Find where the given text appears and provide that cell's center as (x, y) coordinate. 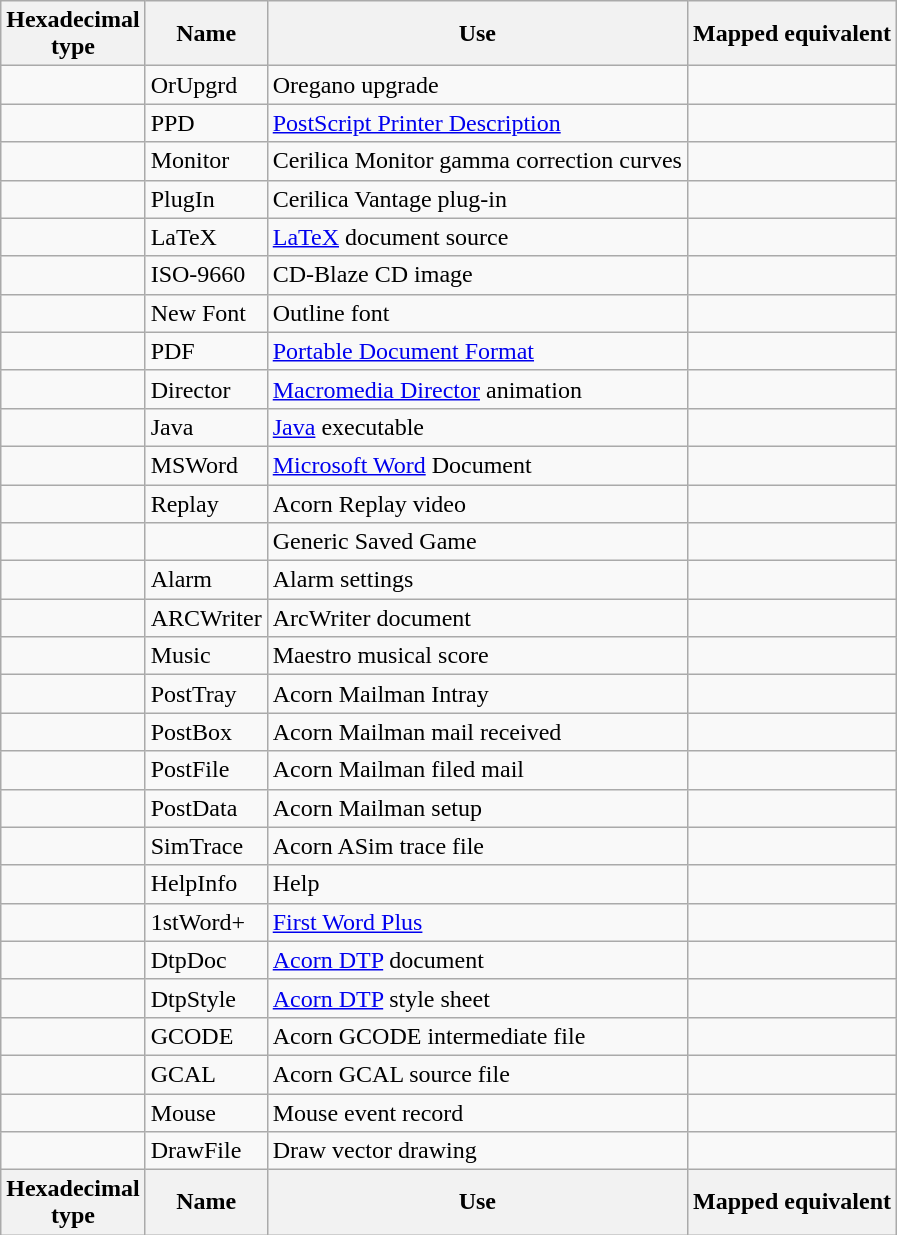
Alarm (206, 580)
Macromedia Director animation (477, 389)
HelpInfo (206, 884)
Alarm settings (477, 580)
Acorn DTP document (477, 960)
1stWord+ (206, 922)
Acorn DTP style sheet (477, 998)
Monitor (206, 161)
DtpDoc (206, 960)
Replay (206, 503)
DtpStyle (206, 998)
PlugIn (206, 199)
Cerilica Monitor gamma correction curves (477, 161)
Cerilica Vantage plug-in (477, 199)
Acorn Mailman mail received (477, 732)
LaTeX (206, 237)
Help (477, 884)
First Word Plus (477, 922)
Acorn GCODE intermediate file (477, 1036)
PostTray (206, 694)
Acorn GCAL source file (477, 1074)
Acorn Replay video (477, 503)
PostFile (206, 770)
Draw vector drawing (477, 1151)
DrawFile (206, 1151)
PostData (206, 808)
Oregano upgrade (477, 85)
Mouse event record (477, 1113)
LaTeX document source (477, 237)
Microsoft Word Document (477, 465)
SimTrace (206, 846)
Generic Saved Game (477, 542)
Java executable (477, 427)
OrUpgrd (206, 85)
ARCWriter (206, 618)
Music (206, 656)
Portable Document Format (477, 351)
Director (206, 389)
ArcWriter document (477, 618)
Mouse (206, 1113)
PostBox (206, 732)
PPD (206, 123)
Acorn Mailman setup (477, 808)
New Font (206, 313)
MSWord (206, 465)
Acorn Mailman filed mail (477, 770)
ISO-9660 (206, 275)
GCAL (206, 1074)
Maestro musical score (477, 656)
GCODE (206, 1036)
CD-Blaze CD image (477, 275)
PDF (206, 351)
PostScript Printer Description (477, 123)
Outline font (477, 313)
Acorn Mailman Intray (477, 694)
Acorn ASim trace file (477, 846)
Java (206, 427)
